Output the [X, Y] coordinate of the center of the cell containing the given text.  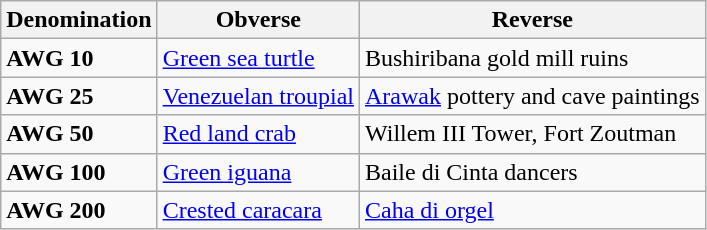
AWG 10 [79, 58]
Willem III Tower, Fort Zoutman [532, 134]
Green sea turtle [258, 58]
AWG 50 [79, 134]
Venezuelan troupial [258, 96]
Baile di Cinta dancers [532, 172]
Crested caracara [258, 210]
Denomination [79, 20]
Reverse [532, 20]
AWG 100 [79, 172]
Caha di orgel [532, 210]
Red land crab [258, 134]
AWG 200 [79, 210]
Bushiribana gold mill ruins [532, 58]
Green iguana [258, 172]
Arawak pottery and cave paintings [532, 96]
Obverse [258, 20]
AWG 25 [79, 96]
